Scan for the cell matching the given text and deliver its (x, y) coordinate at center. 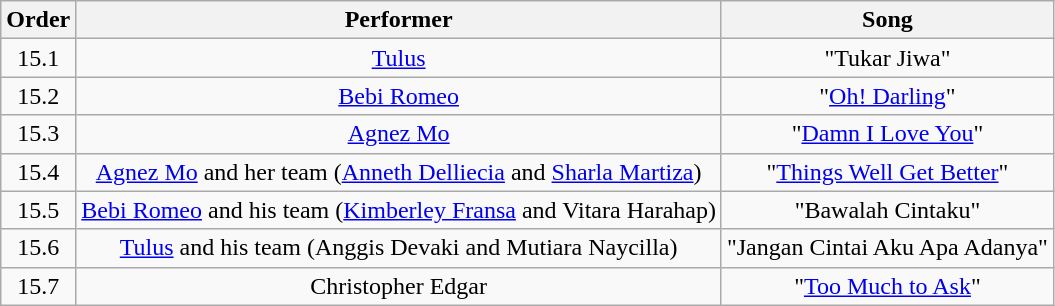
Bebi Romeo (399, 96)
15.1 (38, 58)
15.3 (38, 134)
"Oh! Darling" (887, 96)
Agnez Mo and her team (Anneth Delliecia and Sharla Martiza) (399, 172)
Bebi Romeo and his team (Kimberley Fransa and Vitara Harahap) (399, 210)
"Jangan Cintai Aku Apa Adanya" (887, 248)
15.2 (38, 96)
15.4 (38, 172)
"Damn I Love You" (887, 134)
"Bawalah Cintaku" (887, 210)
Song (887, 20)
"Tukar Jiwa" (887, 58)
Performer (399, 20)
Order (38, 20)
Agnez Mo (399, 134)
Tulus and his team (Anggis Devaki and Mutiara Naycilla) (399, 248)
Christopher Edgar (399, 286)
15.6 (38, 248)
Tulus (399, 58)
15.5 (38, 210)
"Things Well Get Better" (887, 172)
"Too Much to Ask" (887, 286)
15.7 (38, 286)
